Find where the given text appears and provide that cell's center as (x, y) coordinate. 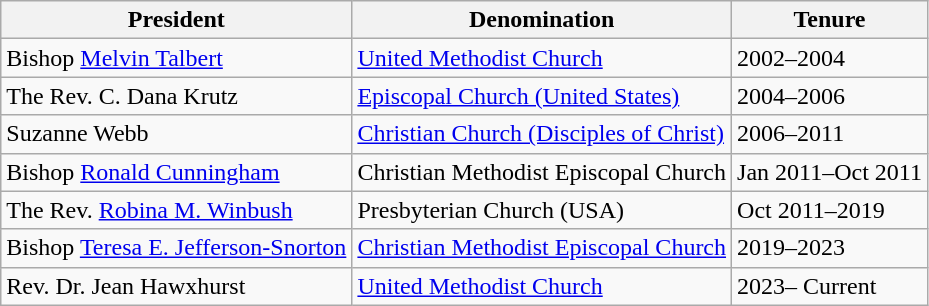
Tenure (830, 20)
2006–2011 (830, 134)
Suzanne Webb (176, 134)
Bishop Melvin Talbert (176, 58)
2019–2023 (830, 248)
President (176, 20)
2023– Current (830, 286)
Presbyterian Church (USA) (542, 210)
2004–2006 (830, 96)
Oct 2011–2019 (830, 210)
Denomination (542, 20)
Rev. Dr. Jean Hawxhurst (176, 286)
Bishop Teresa E. Jefferson-Snorton (176, 248)
The Rev. Robina M. Winbush (176, 210)
Christian Church (Disciples of Christ) (542, 134)
The Rev. C. Dana Krutz (176, 96)
Episcopal Church (United States) (542, 96)
2002–2004 (830, 58)
Jan 2011–Oct 2011 (830, 172)
Bishop Ronald Cunningham (176, 172)
